Find where the given text appears and provide that cell's center as (x, y) coordinate. 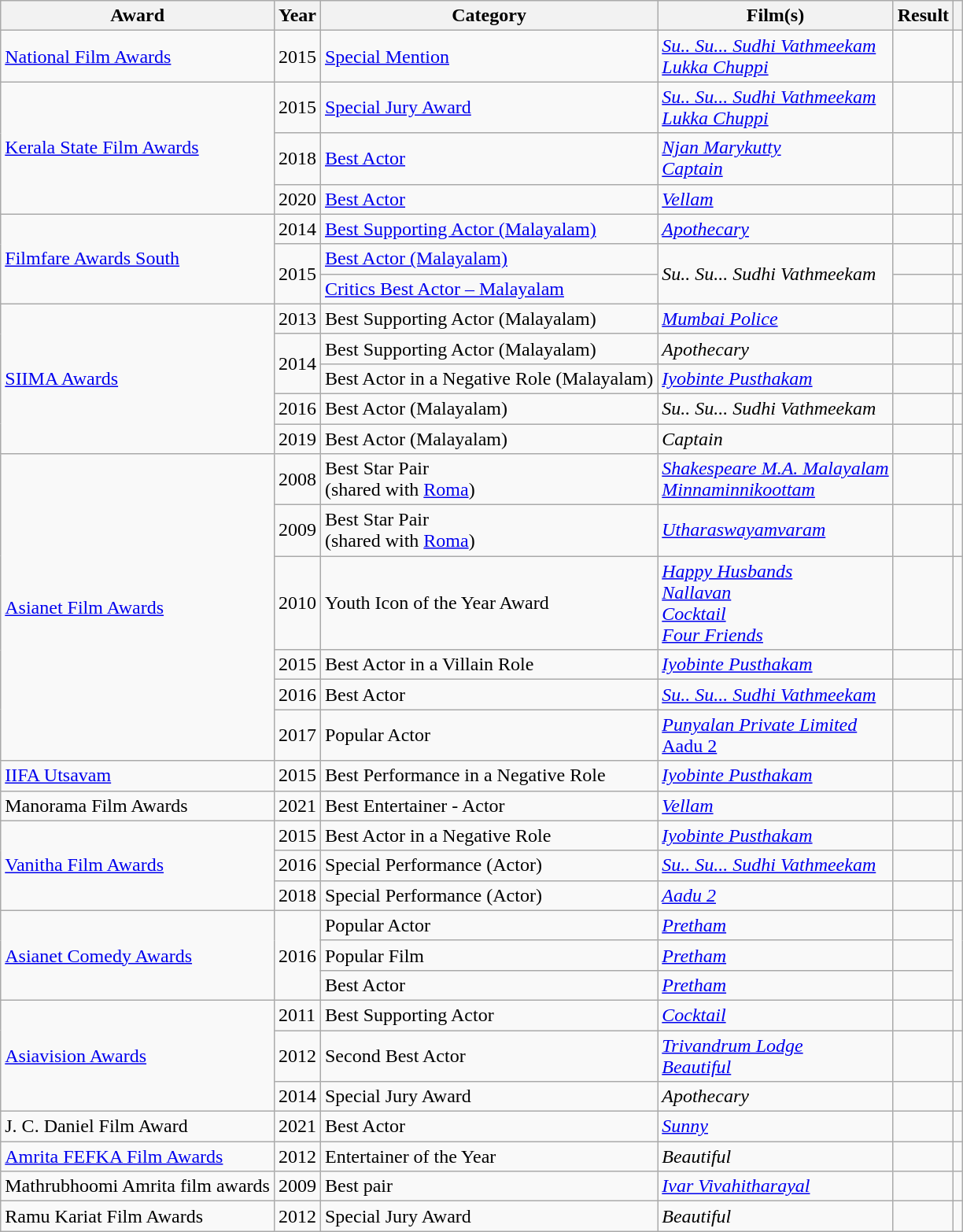
2017 (297, 735)
Mumbai Police (776, 319)
Shakespeare M.A. MalayalamMinnaminnikoottam (776, 480)
Njan MarykuttyCaptain (776, 159)
Youth Icon of the Year Award (489, 603)
Second Best Actor (489, 1056)
2013 (297, 319)
Year (297, 16)
Punyalan Private LimitedAadu 2 (776, 735)
Best Actor in a Villain Role (489, 665)
Best Performance in a Negative Role (489, 776)
Manorama Film Awards (138, 806)
Film(s) (776, 16)
Award (138, 16)
Sunny (776, 1127)
J. C. Daniel Film Award (138, 1127)
Best Star Pair(shared with Roma) (489, 530)
Mathrubhoomi Amrita film awards (138, 1186)
Happy HusbandsNallavan CocktailFour Friends (776, 603)
Best Entertainer - Actor (489, 806)
Ramu Kariat Film Awards (138, 1216)
Ivar Vivahitharayal (776, 1186)
Best pair (489, 1186)
Asianet Comedy Awards (138, 955)
Filmfare Awards South (138, 259)
2019 (297, 438)
2020 (297, 199)
Utharaswayamvaram (776, 530)
Cocktail (776, 1015)
Result (923, 16)
IIFA Utsavam (138, 776)
2008 (297, 480)
Trivandrum LodgeBeautiful (776, 1056)
2010 (297, 603)
Best Supporting Actor (489, 1015)
Best Star Pair (shared with Roma) (489, 480)
Asianet Film Awards (138, 607)
Amrita FEFKA Film Awards (138, 1156)
Kerala State Film Awards (138, 148)
2011 (297, 1015)
Best Actor in a Negative Role (489, 835)
Aadu 2 (776, 895)
Category (489, 16)
Entertainer of the Year (489, 1156)
Critics Best Actor – Malayalam (489, 289)
Best Actor in a Negative Role (Malayalam) (489, 378)
National Film Awards (138, 57)
SIIMA Awards (138, 378)
Vanitha Film Awards (138, 865)
Asiavision Awards (138, 1056)
Popular Film (489, 955)
Captain (776, 438)
Special Mention (489, 57)
